From the cell containing the given text, extract its center point as (x, y) coordinate. 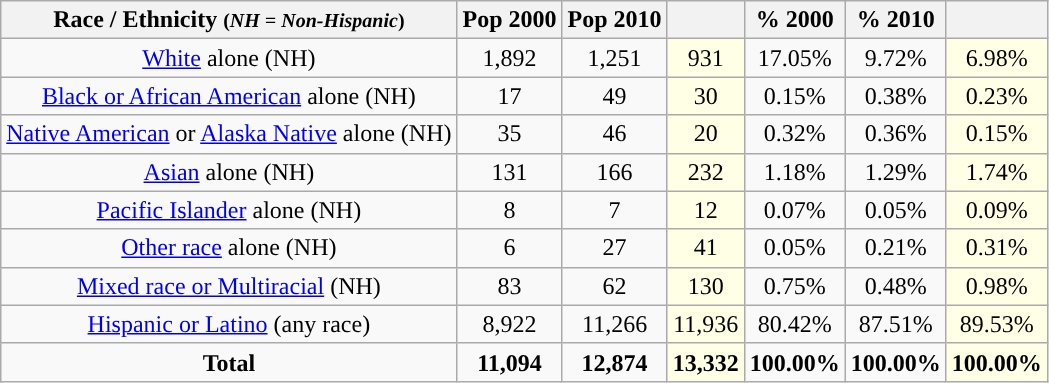
17 (510, 96)
Mixed race or Multiracial (NH) (229, 286)
0.38% (896, 96)
87.51% (896, 324)
Race / Ethnicity (NH = Non-Hispanic) (229, 20)
Pop 2010 (614, 20)
11,266 (614, 324)
1,892 (510, 58)
Total (229, 362)
White alone (NH) (229, 58)
20 (706, 134)
166 (614, 172)
27 (614, 248)
0.21% (896, 248)
Native American or Alaska Native alone (NH) (229, 134)
0.48% (896, 286)
Pop 2000 (510, 20)
7 (614, 210)
35 (510, 134)
13,332 (706, 362)
0.23% (996, 96)
931 (706, 58)
% 2000 (794, 20)
Pacific Islander alone (NH) (229, 210)
11,094 (510, 362)
% 2010 (896, 20)
80.42% (794, 324)
131 (510, 172)
12 (706, 210)
1.18% (794, 172)
Asian alone (NH) (229, 172)
0.09% (996, 210)
6 (510, 248)
Other race alone (NH) (229, 248)
8 (510, 210)
0.75% (794, 286)
0.98% (996, 286)
49 (614, 96)
89.53% (996, 324)
1.74% (996, 172)
1,251 (614, 58)
41 (706, 248)
46 (614, 134)
232 (706, 172)
Black or African American alone (NH) (229, 96)
30 (706, 96)
8,922 (510, 324)
0.07% (794, 210)
0.31% (996, 248)
0.36% (896, 134)
9.72% (896, 58)
83 (510, 286)
12,874 (614, 362)
62 (614, 286)
11,936 (706, 324)
6.98% (996, 58)
17.05% (794, 58)
130 (706, 286)
Hispanic or Latino (any race) (229, 324)
0.32% (794, 134)
1.29% (896, 172)
